For the text-containing cell, return its midpoint in (X, Y) coordinate format. 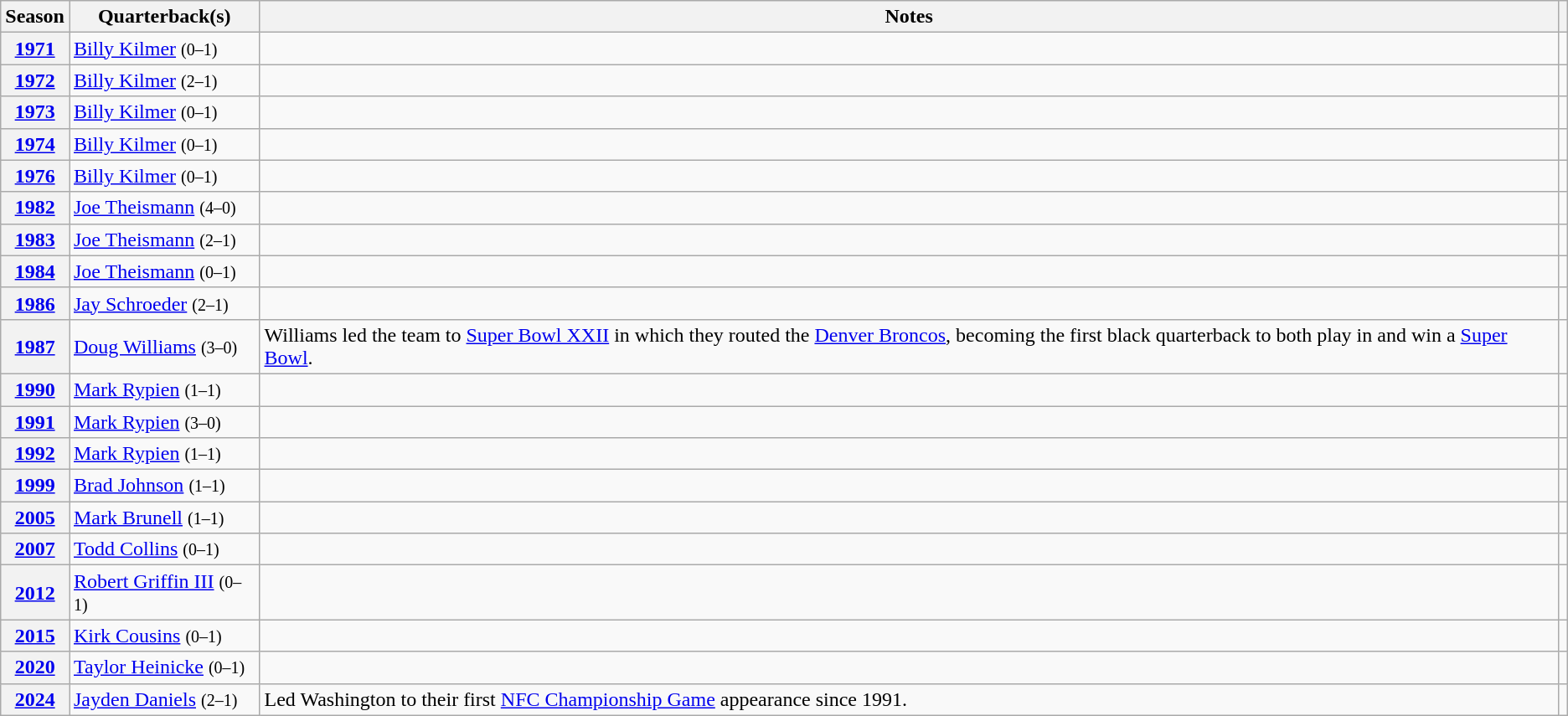
Quarterback(s) (164, 17)
Doug Williams (3–0) (164, 347)
2012 (35, 593)
1990 (35, 389)
1983 (35, 240)
2020 (35, 667)
1976 (35, 176)
1999 (35, 486)
1991 (35, 421)
2007 (35, 549)
1973 (35, 112)
Jayden Daniels (2–1) (164, 699)
1971 (35, 49)
Joe Theismann (2–1) (164, 240)
1982 (35, 208)
Todd Collins (0–1) (164, 549)
Brad Johnson (1–1) (164, 486)
Jay Schroeder (2–1) (164, 303)
1974 (35, 144)
Billy Kilmer (2–1) (164, 80)
Robert Griffin III (0–1) (164, 593)
1984 (35, 271)
Season (35, 17)
1992 (35, 454)
2005 (35, 518)
2024 (35, 699)
1987 (35, 347)
Kirk Cousins (0–1) (164, 636)
Joe Theismann (4–0) (164, 208)
Mark Brunell (1–1) (164, 518)
Led Washington to their first NFC Championship Game appearance since 1991. (909, 699)
2015 (35, 636)
1986 (35, 303)
Joe Theismann (0–1) (164, 271)
Mark Rypien (3–0) (164, 421)
1972 (35, 80)
Notes (909, 17)
Taylor Heinicke (0–1) (164, 667)
